Capture the cell that displays the provided text and extract its (x, y) central coordinate. 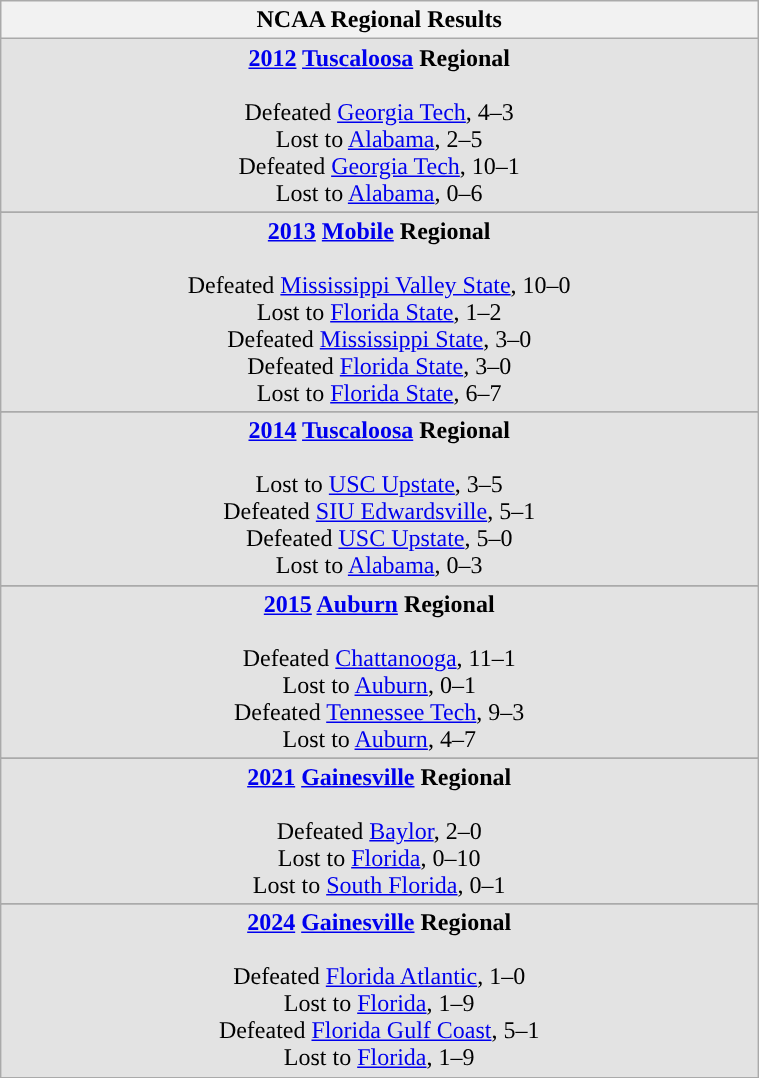
2015 Auburn RegionalDefeated Chattanooga, 11–1 Lost to Auburn, 0–1 Defeated Tennessee Tech, 9–3 Lost to Auburn, 4–7 (380, 672)
NCAA Regional Results (380, 20)
2012 Tuscaloosa RegionalDefeated Georgia Tech, 4–3 Lost to Alabama, 2–5 Defeated Georgia Tech, 10–1 Lost to Alabama, 0–6 (380, 126)
2021 Gainesville RegionalDefeated Baylor, 2–0 Lost to Florida, 0–10 Lost to South Florida, 0–1 (380, 831)
2014 Tuscaloosa RegionalLost to USC Upstate, 3–5 Defeated SIU Edwardsville, 5–1 Defeated USC Upstate, 5–0 Lost to Alabama, 0–3 (380, 498)
2024 Gainesville RegionalDefeated Florida Atlantic, 1–0 Lost to Florida, 1–9 Defeated Florida Gulf Coast, 5–1 Lost to Florida, 1–9 (380, 990)
